Locate the cell with the specified text and output its (X, Y) center coordinate. 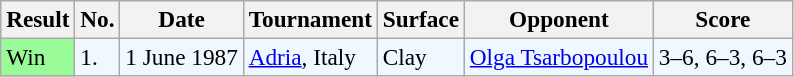
1. (98, 57)
Win (38, 57)
Score (722, 19)
Result (38, 19)
Clay (420, 57)
Tournament (310, 19)
No. (98, 19)
Olga Tsarbopoulou (558, 57)
1 June 1987 (182, 57)
Opponent (558, 19)
Date (182, 19)
3–6, 6–3, 6–3 (722, 57)
Adria, Italy (310, 57)
Surface (420, 19)
